Pinpoint the cell where the given text exists, returning its (X, Y) midpoint coordinate. 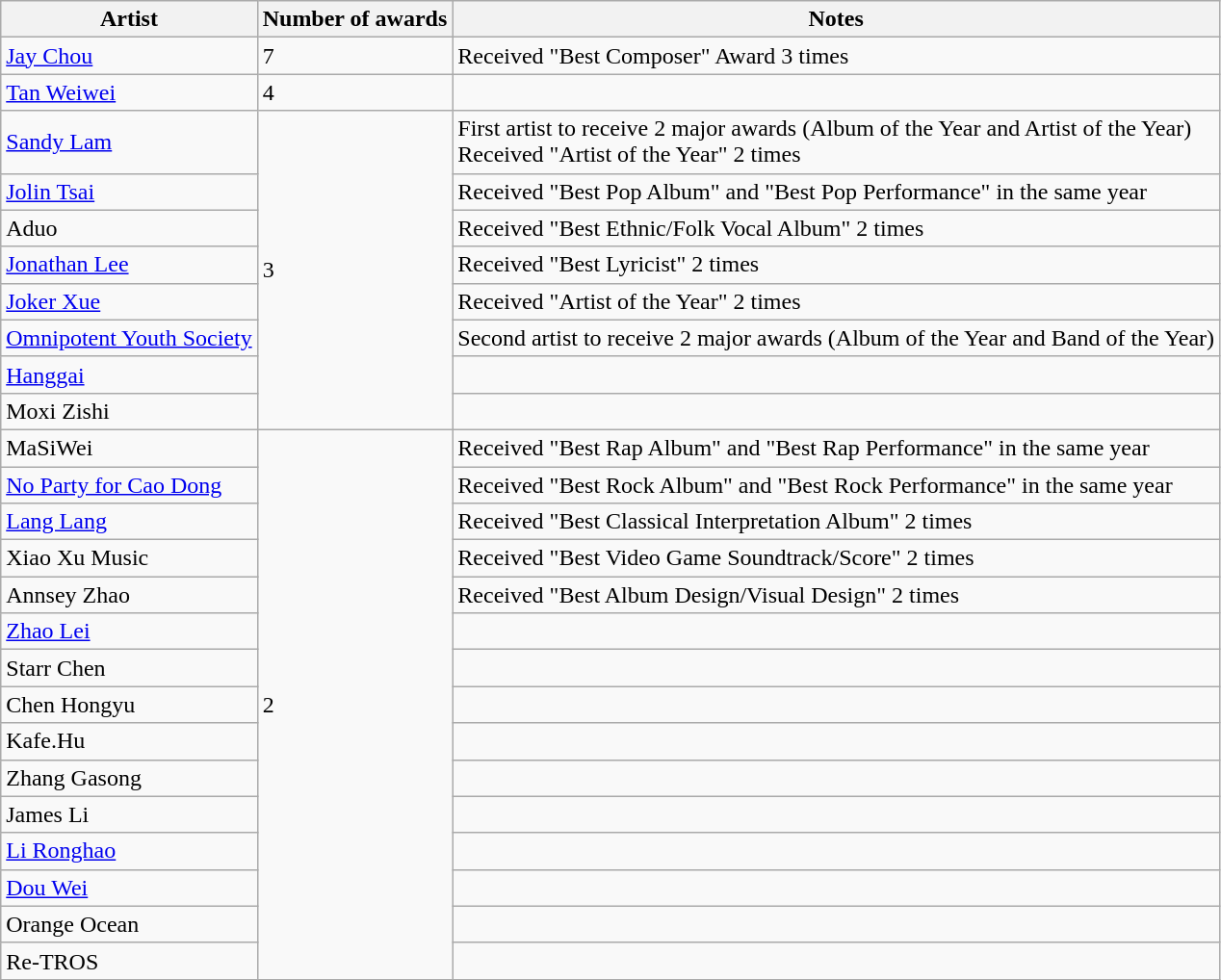
Omnipotent Youth Society (129, 338)
Xiao Xu Music (129, 558)
MaSiWei (129, 448)
Orange Ocean (129, 924)
Zhang Gasong (129, 778)
Aduo (129, 228)
4 (354, 92)
Received "Best Lyricist" 2 times (836, 265)
Number of awards (354, 19)
Annsey Zhao (129, 595)
7 (354, 56)
Second artist to receive 2 major awards (Album of the Year and Band of the Year) (836, 338)
Zhao Lei (129, 632)
Received "Best Rap Album" and "Best Rap Performance" in the same year (836, 448)
Kafe.Hu (129, 741)
Sandy Lam (129, 142)
Joker Xue (129, 301)
Received "Best Rock Album" and "Best Rock Performance" in the same year (836, 484)
Moxi Zishi (129, 411)
Hanggai (129, 374)
James Li (129, 814)
Received "Artist of the Year" 2 times (836, 301)
First artist to receive 2 major awards (Album of the Year and Artist of the Year)Received "Artist of the Year" 2 times (836, 142)
Lang Lang (129, 522)
3 (354, 271)
Received "Best Composer" Award 3 times (836, 56)
Received "Best Album Design/Visual Design" 2 times (836, 595)
Notes (836, 19)
Starr Chen (129, 668)
Chen Hongyu (129, 705)
Dou Wei (129, 888)
Received "Best Video Game Soundtrack/Score" 2 times (836, 558)
Received "Best Classical Interpretation Album" 2 times (836, 522)
Received "Best Ethnic/Folk Vocal Album" 2 times (836, 228)
No Party for Cao Dong (129, 484)
2 (354, 705)
Artist (129, 19)
Received "Best Pop Album" and "Best Pop Performance" in the same year (836, 192)
Jay Chou (129, 56)
Jolin Tsai (129, 192)
Re-TROS (129, 961)
Tan Weiwei (129, 92)
Li Ronghao (129, 851)
Jonathan Lee (129, 265)
